Pinpoint the cell where the given text exists, returning its [X, Y] midpoint coordinate. 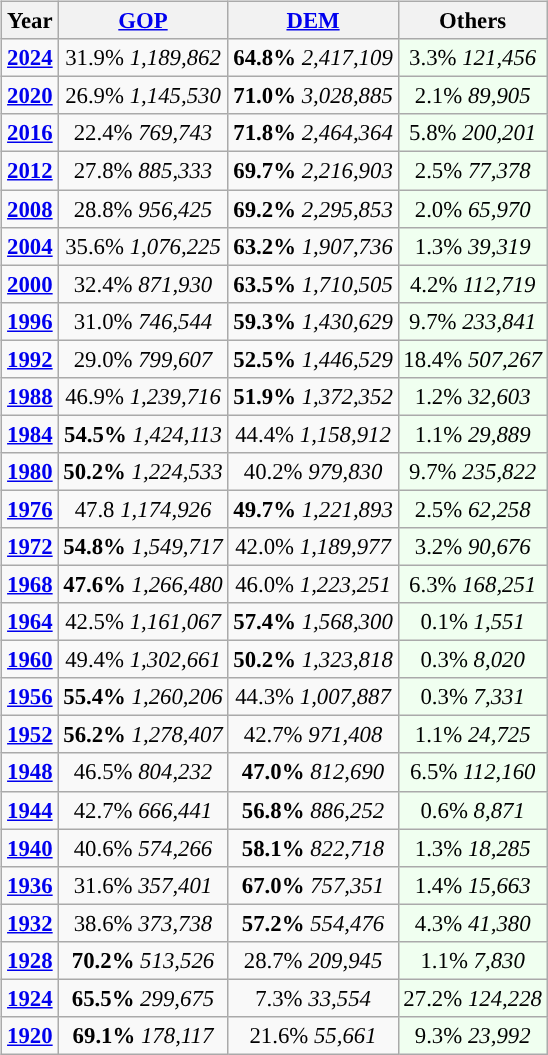
1976 [30, 509]
69.7% 2,216,903 [313, 171]
9.3% 23,992 [472, 1036]
70.2% 513,526 [143, 960]
44.4% 1,158,912 [313, 434]
51.9% 1,372,352 [313, 396]
49.4% 1,302,661 [143, 660]
Year [30, 21]
2004 [30, 246]
49.7% 1,221,893 [313, 509]
52.5% 1,446,529 [313, 359]
2.0% 65,970 [472, 209]
29.0% 799,607 [143, 359]
28.7% 209,945 [313, 960]
1.3% 18,285 [472, 848]
1.2% 32,603 [472, 396]
2020 [30, 96]
27.8% 885,333 [143, 171]
GOP [143, 21]
26.9% 1,145,530 [143, 96]
57.2% 554,476 [313, 923]
2008 [30, 209]
1968 [30, 584]
DEM [313, 21]
1972 [30, 547]
42.7% 971,408 [313, 735]
4.3% 41,380 [472, 923]
35.6% 1,076,225 [143, 246]
2.5% 77,378 [472, 171]
2.1% 89,905 [472, 96]
1960 [30, 660]
1992 [30, 359]
42.5% 1,161,067 [143, 622]
46.9% 1,239,716 [143, 396]
71.8% 2,464,364 [313, 133]
31.6% 357,401 [143, 885]
50.2% 1,224,533 [143, 472]
21.6% 55,661 [313, 1036]
40.2% 979,830 [313, 472]
2000 [30, 284]
63.5% 1,710,505 [313, 284]
1.4% 15,663 [472, 885]
59.3% 1,430,629 [313, 321]
58.1% 822,718 [313, 848]
3.3% 121,456 [472, 58]
1.1% 29,889 [472, 434]
0.6% 8,871 [472, 810]
57.4% 1,568,300 [313, 622]
1980 [30, 472]
1988 [30, 396]
2024 [30, 58]
54.5% 1,424,113 [143, 434]
22.4% 769,743 [143, 133]
55.4% 1,260,206 [143, 697]
47.0% 812,690 [313, 772]
40.6% 574,266 [143, 848]
69.2% 2,295,853 [313, 209]
2.5% 62,258 [472, 509]
47.6% 1,266,480 [143, 584]
1984 [30, 434]
63.2% 1,907,736 [313, 246]
28.8% 956,425 [143, 209]
32.4% 871,930 [143, 284]
71.0% 3,028,885 [313, 96]
1.1% 24,725 [472, 735]
42.7% 666,441 [143, 810]
46.0% 1,223,251 [313, 584]
1964 [30, 622]
9.7% 235,822 [472, 472]
18.4% 507,267 [472, 359]
47.8 1,174,926 [143, 509]
2016 [30, 133]
65.5% 299,675 [143, 998]
1.3% 39,319 [472, 246]
2012 [30, 171]
7.3% 33,554 [313, 998]
56.2% 1,278,407 [143, 735]
1928 [30, 960]
1956 [30, 697]
1952 [30, 735]
1996 [30, 321]
38.6% 373,738 [143, 923]
31.9% 1,189,862 [143, 58]
1944 [30, 810]
0.1% 1,551 [472, 622]
6.3% 168,251 [472, 584]
1948 [30, 772]
1936 [30, 885]
1932 [30, 923]
1.1% 7,830 [472, 960]
46.5% 804,232 [143, 772]
27.2% 124,228 [472, 998]
5.8% 200,201 [472, 133]
67.0% 757,351 [313, 885]
50.2% 1,323,818 [313, 660]
Others [472, 21]
64.8% 2,417,109 [313, 58]
56.8% 886,252 [313, 810]
0.3% 8,020 [472, 660]
44.3% 1,007,887 [313, 697]
0.3% 7,331 [472, 697]
1940 [30, 848]
6.5% 112,160 [472, 772]
69.1% 178,117 [143, 1036]
31.0% 746,544 [143, 321]
9.7% 233,841 [472, 321]
1924 [30, 998]
3.2% 90,676 [472, 547]
1920 [30, 1036]
4.2% 112,719 [472, 284]
42.0% 1,189,977 [313, 547]
54.8% 1,549,717 [143, 547]
